Identify which cell holds the provided text, then report its [x, y] central coordinate. 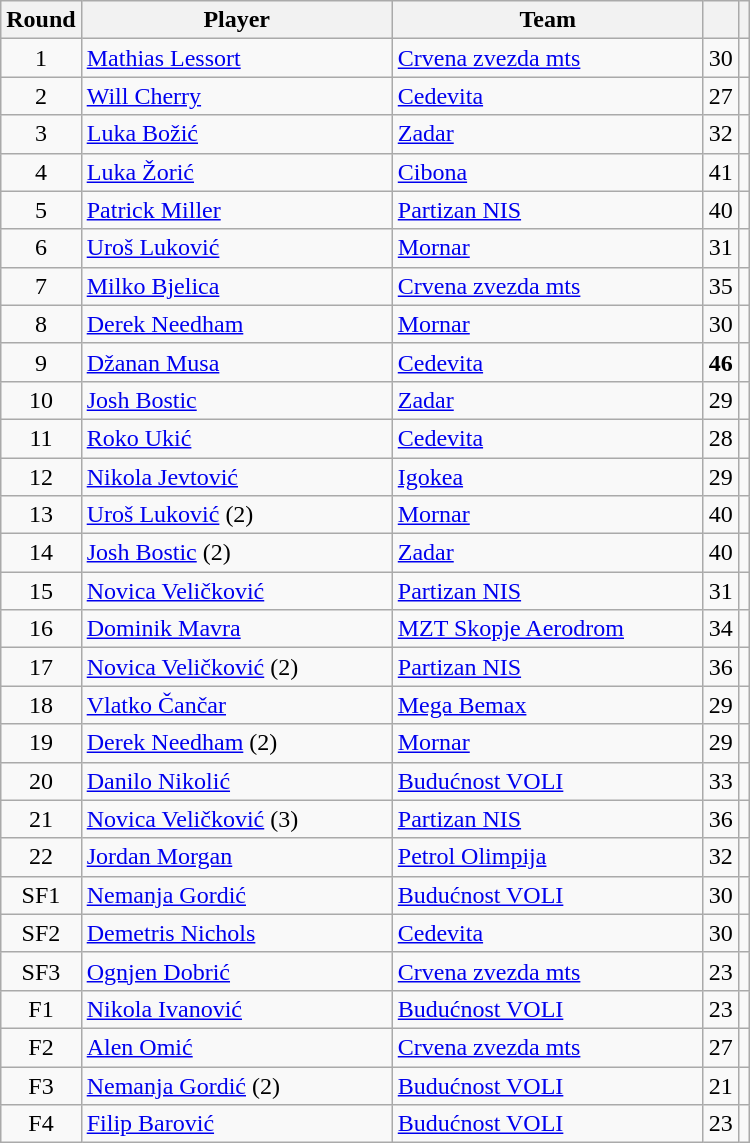
1 [41, 58]
Mathias Lessort [236, 58]
Demetris Nichols [236, 933]
F2 [41, 1047]
7 [41, 286]
2 [41, 96]
28 [720, 438]
22 [41, 857]
Ognjen Dobrić [236, 971]
Nemanja Gordić [236, 895]
Josh Bostic [236, 400]
Uroš Luković [236, 248]
Vlatko Čančar [236, 705]
Cibona [548, 172]
Roko Ukić [236, 438]
46 [720, 362]
3 [41, 134]
Mega Bemax [548, 705]
17 [41, 667]
15 [41, 591]
Uroš Luković (2) [236, 515]
Petrol Olimpija [548, 857]
41 [720, 172]
Josh Bostic (2) [236, 553]
Player [236, 20]
14 [41, 553]
Will Cherry [236, 96]
Nikola Ivanović [236, 1009]
10 [41, 400]
Igokea [548, 477]
Alen Omić [236, 1047]
Novica Veličković [236, 591]
SF1 [41, 895]
F3 [41, 1085]
Luka Božić [236, 134]
Milko Bjelica [236, 286]
Jordan Morgan [236, 857]
13 [41, 515]
4 [41, 172]
20 [41, 781]
Filip Barović [236, 1124]
MZT Skopje Aerodrom [548, 629]
18 [41, 705]
8 [41, 324]
Derek Needham (2) [236, 743]
35 [720, 286]
Team [548, 20]
Džanan Musa [236, 362]
Novica Veličković (3) [236, 819]
5 [41, 210]
F1 [41, 1009]
Nemanja Gordić (2) [236, 1085]
SF3 [41, 971]
19 [41, 743]
Round [41, 20]
16 [41, 629]
11 [41, 438]
Luka Žorić [236, 172]
Dominik Mavra [236, 629]
SF2 [41, 933]
F4 [41, 1124]
12 [41, 477]
Nikola Jevtović [236, 477]
34 [720, 629]
Patrick Miller [236, 210]
Derek Needham [236, 324]
6 [41, 248]
9 [41, 362]
Danilo Nikolić [236, 781]
Novica Veličković (2) [236, 667]
33 [720, 781]
